From the cell containing the given text, extract its center point as (X, Y) coordinate. 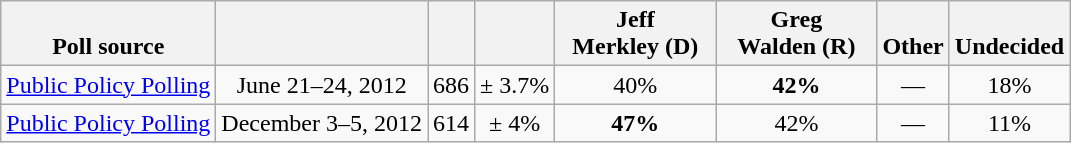
686 (452, 85)
614 (452, 123)
47% (636, 123)
40% (636, 85)
Poll source (108, 34)
June 21–24, 2012 (322, 85)
JeffMerkley (D) (636, 34)
Undecided (1009, 34)
Other (913, 34)
GregWalden (R) (796, 34)
18% (1009, 85)
± 3.7% (515, 85)
11% (1009, 123)
± 4% (515, 123)
December 3–5, 2012 (322, 123)
